From the cell containing the given text, extract its center point as [X, Y] coordinate. 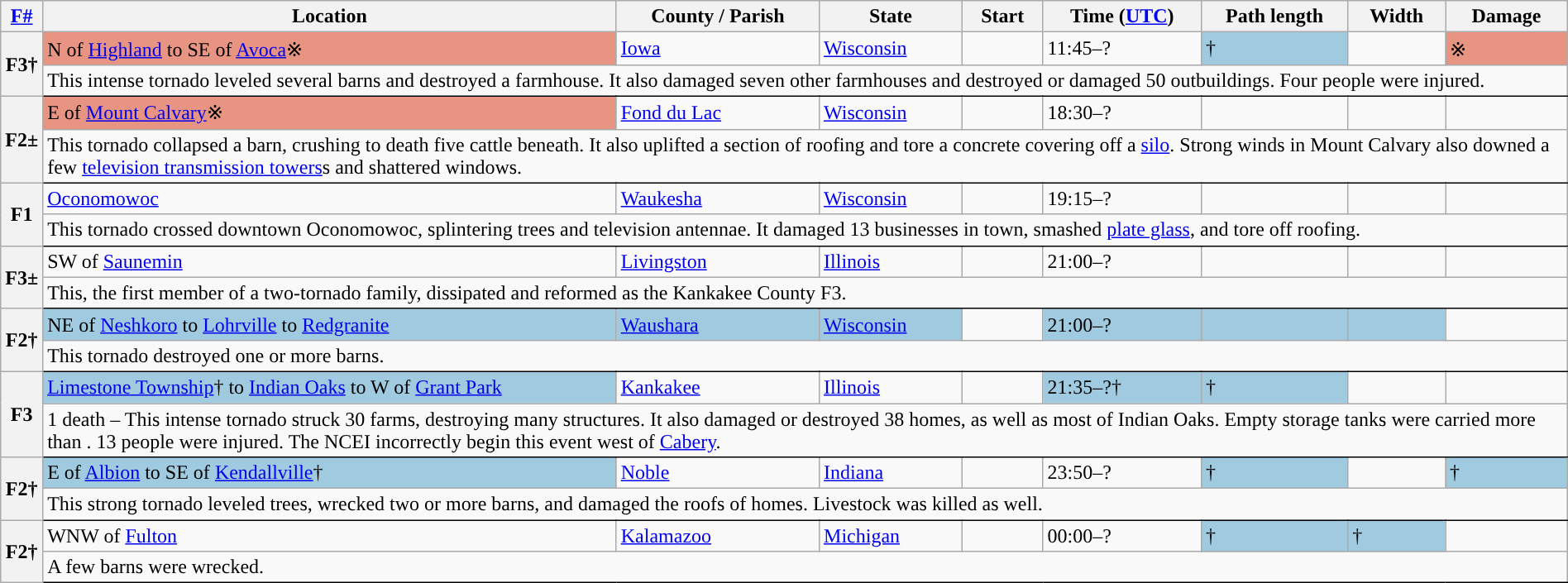
19:15–? [1121, 198]
Start [1002, 17]
Kalamazoo [718, 536]
Fond du Lac [718, 112]
Indiana [892, 473]
Time (UTC) [1121, 17]
Location [330, 17]
E of Mount Calvary※ [330, 112]
Noble [718, 473]
State [892, 17]
Waukesha [718, 198]
Path length [1274, 17]
NE of Neshkoro to Lohrville to Redgranite [330, 324]
F3± [22, 277]
00:00–? [1121, 536]
SW of Saunemin [330, 261]
Michigan [892, 536]
F2± [22, 139]
18:30–? [1121, 112]
WNW of Fulton [330, 536]
※ [1507, 49]
F# [22, 17]
F1 [22, 214]
Iowa [718, 49]
E of Albion to SE of Kendallville† [330, 473]
23:50–? [1121, 473]
F3 [22, 413]
This tornado destroyed one or more barns. [806, 356]
Oconomowoc [330, 198]
Kankakee [718, 387]
F3† [22, 65]
County / Parish [718, 17]
Width [1397, 17]
11:45–? [1121, 49]
N of Highland to SE of Avoca※ [330, 49]
Limestone Township† to Indian Oaks to W of Grant Park [330, 387]
Damage [1507, 17]
This strong tornado leveled trees, wrecked two or more barns, and damaged the roofs of homes. Livestock was killed as well. [806, 504]
Waushara [718, 324]
This, the first member of a two-tornado family, dissipated and reformed as the Kankakee County F3. [806, 293]
21:35–?† [1121, 387]
A few barns were wrecked. [806, 567]
Livingston [718, 261]
